Pinpoint the cell where the given text exists, returning its [X, Y] midpoint coordinate. 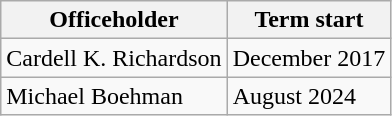
December 2017 [309, 58]
Officeholder [114, 20]
Cardell K. Richardson [114, 58]
Term start [309, 20]
August 2024 [309, 96]
Michael Boehman [114, 96]
